Identify which cell holds the provided text, then report its (x, y) central coordinate. 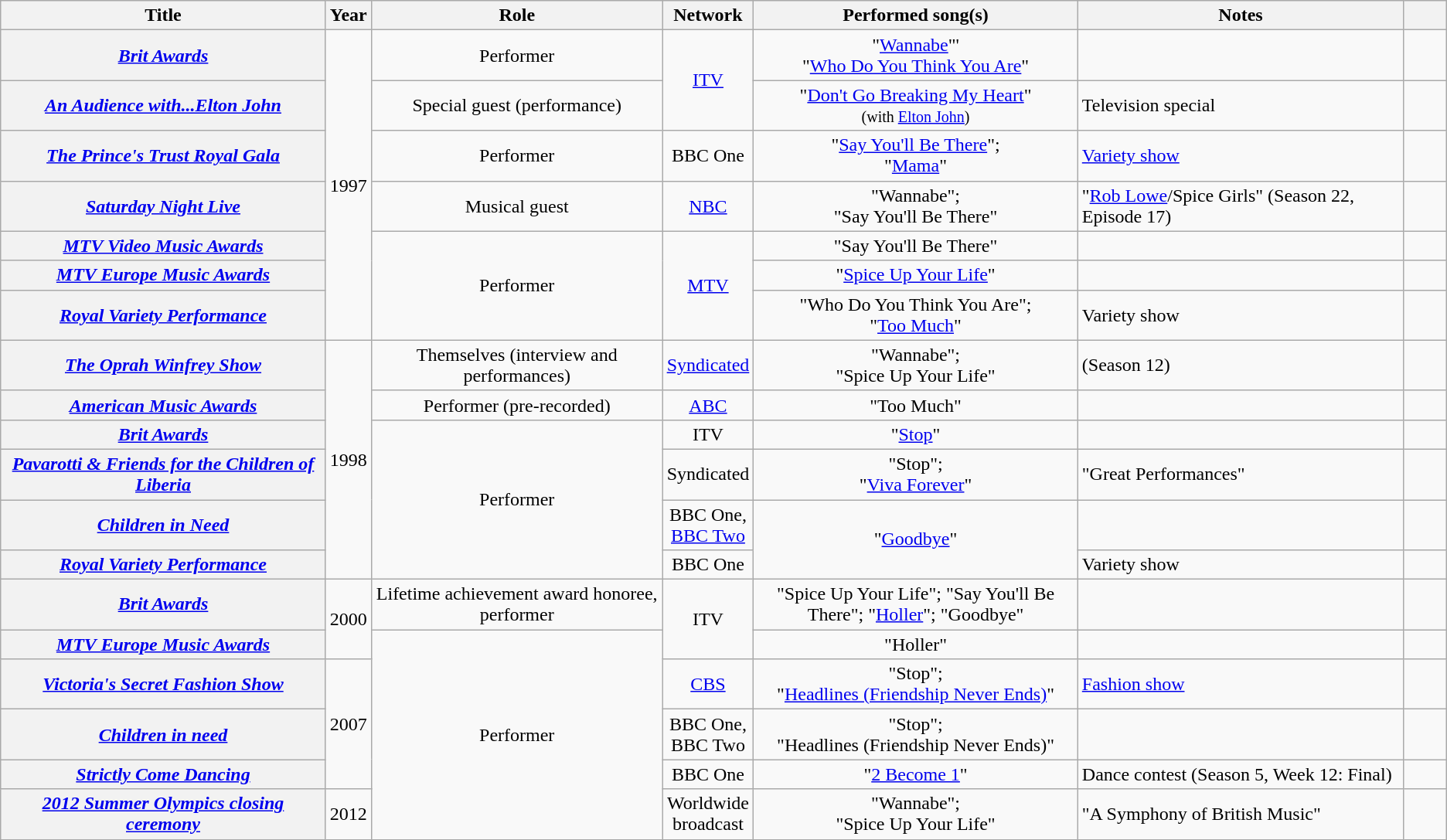
ABC (708, 405)
The Oprah Winfrey Show (164, 365)
Notes (1240, 15)
"Don't Go Breaking My Heart"(with Elton John) (915, 105)
"Spice Up Your Life" (915, 275)
Year (348, 15)
Strictly Come Dancing (164, 774)
Children in need (164, 734)
"Wannabe"'"Who Do You Think You Are" (915, 56)
"Holler" (915, 644)
"Stop";"Viva Forever" (915, 474)
Special guest (performance) (516, 105)
"Wannabe";"Say You'll Be There" (915, 206)
CBS (708, 685)
2007 (348, 724)
2012 (348, 814)
"Goodbye" (915, 539)
Pavarotti & Friends for the Children of Liberia (164, 474)
Title (164, 15)
Themselves (interview and performances) (516, 365)
1998 (348, 459)
Television special (1240, 105)
Victoria's Secret Fashion Show (164, 685)
"A Symphony of British Music" (1240, 814)
"Too Much" (915, 405)
"Great Performances" (1240, 474)
Network (708, 15)
1997 (348, 185)
"Say You'll Be There";"Mama" (915, 156)
"Who Do You Think You Are";"Too Much" (915, 315)
"Stop" (915, 434)
"Rob Lowe/Spice Girls" (Season 22, Episode 17) (1240, 206)
MTV (708, 286)
Children in Need (164, 524)
Fashion show (1240, 685)
Saturday Night Live (164, 206)
Worldwide broadcast (708, 814)
Lifetime achievement award honoree, performer (516, 604)
2012 Summer Olympics closing ceremony (164, 814)
"Spice Up Your Life"; "Say You'll Be There"; "Holler"; "Goodbye" (915, 604)
MTV Video Music Awards (164, 246)
"2 Become 1" (915, 774)
"Say You'll Be There" (915, 246)
Performer (pre-recorded) (516, 405)
American Music Awards (164, 405)
NBC (708, 206)
Dance contest (Season 5, Week 12: Final) (1240, 774)
The Prince's Trust Royal Gala (164, 156)
Musical guest (516, 206)
(Season 12) (1240, 365)
An Audience with...Elton John (164, 105)
2000 (348, 620)
Role (516, 15)
Performed song(s) (915, 15)
